Identify which cell holds the provided text, then report its [x, y] central coordinate. 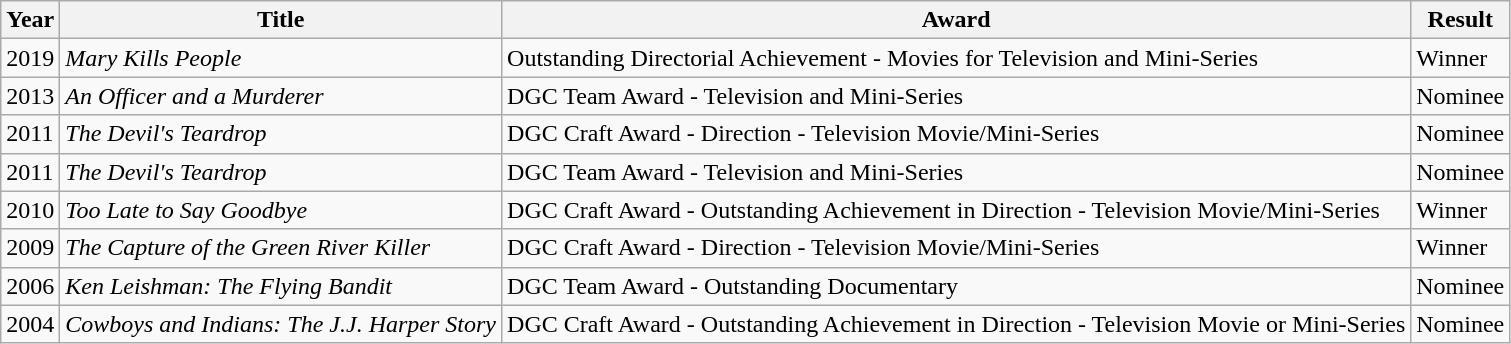
An Officer and a Murderer [281, 96]
The Capture of the Green River Killer [281, 248]
DGC Craft Award - Outstanding Achievement in Direction - Television Movie/Mini-Series [956, 210]
Title [281, 20]
2006 [30, 286]
2019 [30, 58]
Outstanding Directorial Achievement - Movies for Television and Mini-Series [956, 58]
Mary Kills People [281, 58]
DGC Craft Award - Outstanding Achievement in Direction - Television Movie or Mini-Series [956, 324]
Result [1460, 20]
DGC Team Award - Outstanding Documentary [956, 286]
Too Late to Say Goodbye [281, 210]
Cowboys and Indians: The J.J. Harper Story [281, 324]
Ken Leishman: The Flying Bandit [281, 286]
Award [956, 20]
2010 [30, 210]
2004 [30, 324]
2009 [30, 248]
2013 [30, 96]
Year [30, 20]
